Provide the (x, y) coordinate of the cell's center where the given text is located.  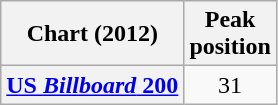
Chart (2012) (92, 34)
31 (230, 85)
US Billboard 200 (92, 85)
Peakposition (230, 34)
